From the cell containing the given text, extract its center point as (x, y) coordinate. 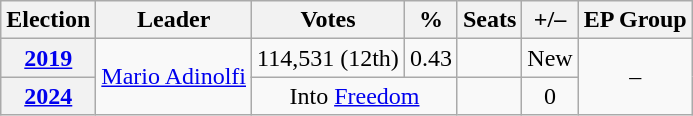
– (635, 77)
Leader (174, 20)
Seats (489, 20)
EP Group (635, 20)
Election (48, 20)
114,531 (12th) (328, 58)
% (430, 20)
Votes (328, 20)
Into Freedom (355, 96)
2024 (48, 96)
New (550, 58)
0 (550, 96)
Mario Adinolfi (174, 77)
0.43 (430, 58)
2019 (48, 58)
+/– (550, 20)
